Scan for the cell matching the given text and deliver its (X, Y) coordinate at center. 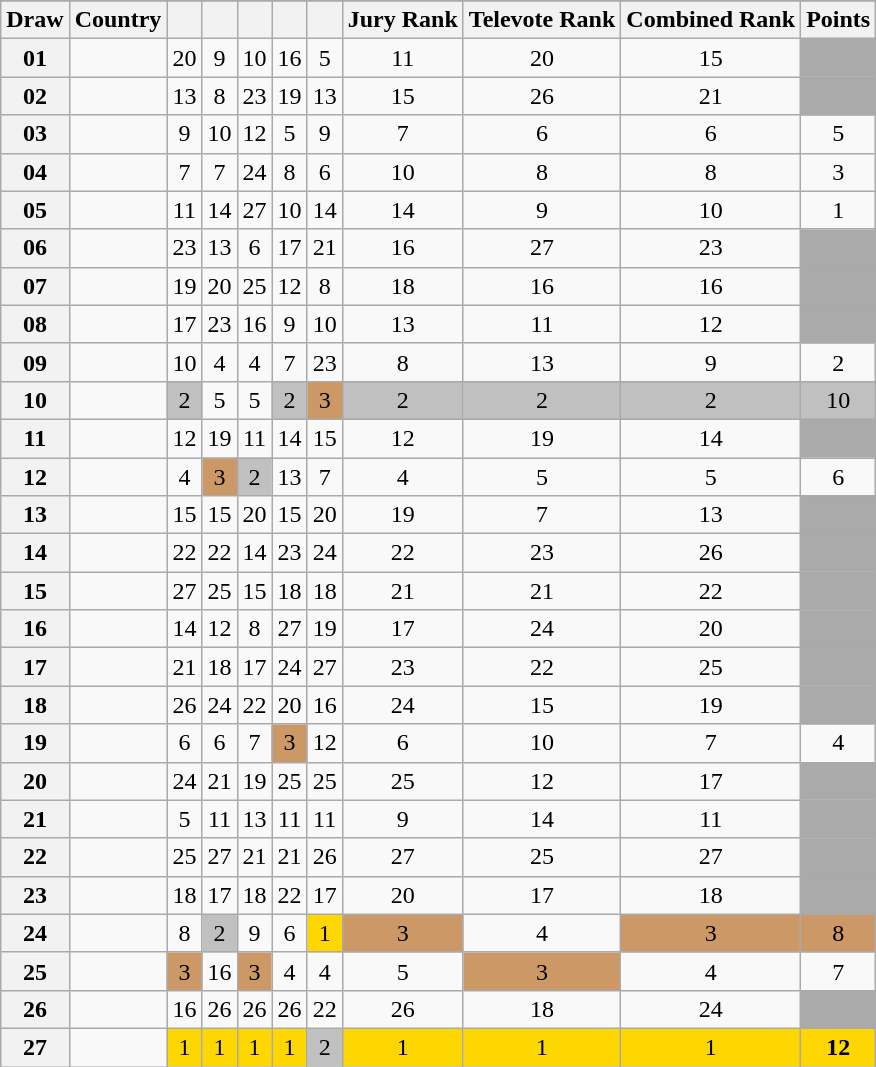
07 (35, 286)
06 (35, 248)
02 (35, 96)
01 (35, 58)
Points (838, 20)
Draw (35, 20)
Combined Rank (711, 20)
04 (35, 172)
08 (35, 324)
05 (35, 210)
Jury Rank (402, 20)
Country (118, 20)
Televote Rank (542, 20)
09 (35, 362)
03 (35, 134)
